Scan for the cell matching the given text and deliver its [X, Y] coordinate at center. 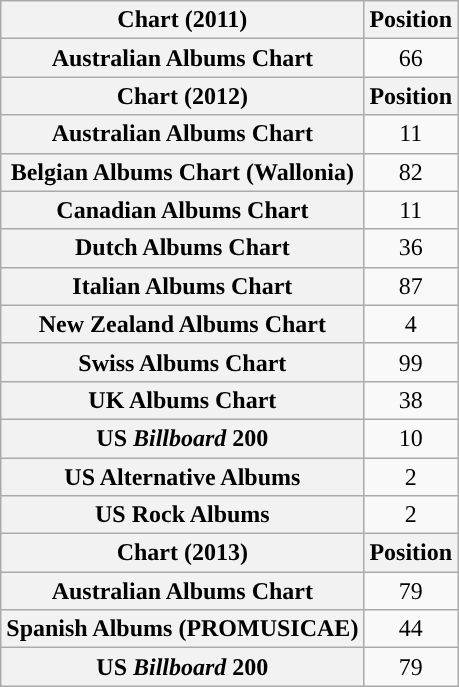
36 [411, 248]
99 [411, 362]
4 [411, 324]
10 [411, 438]
UK Albums Chart [182, 400]
Chart (2013) [182, 553]
Italian Albums Chart [182, 286]
Belgian Albums Chart (Wallonia) [182, 172]
38 [411, 400]
Chart (2012) [182, 96]
Chart (2011) [182, 20]
87 [411, 286]
66 [411, 58]
US Alternative Albums [182, 477]
US Rock Albums [182, 515]
Dutch Albums Chart [182, 248]
Spanish Albums (PROMUSICAE) [182, 629]
44 [411, 629]
82 [411, 172]
Canadian Albums Chart [182, 210]
New Zealand Albums Chart [182, 324]
Swiss Albums Chart [182, 362]
